Provide the (x, y) coordinate of the cell's center where the given text is located.  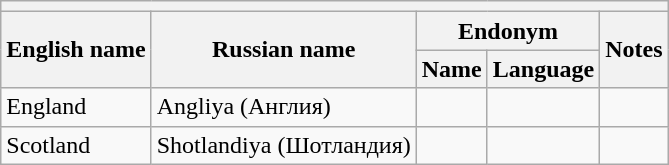
English name (76, 50)
Russian name (284, 50)
Endonym (508, 31)
Language (543, 69)
England (76, 107)
Angliya (Англия) (284, 107)
Name (452, 69)
Shotlandiya (Шотландия) (284, 145)
Scotland (76, 145)
Notes (634, 50)
